Provide the [x, y] coordinate of the cell's center where the given text is located.  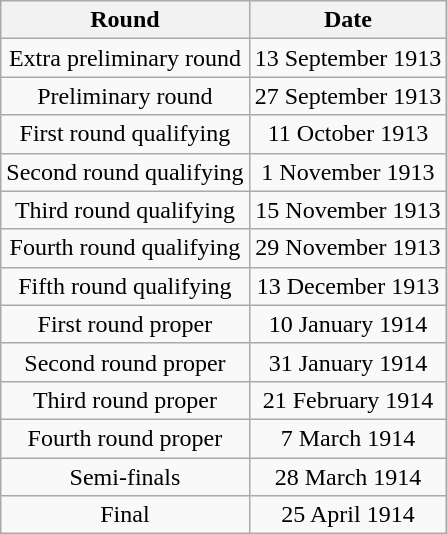
First round qualifying [125, 134]
Round [125, 20]
13 September 1913 [348, 58]
Preliminary round [125, 96]
Semi-finals [125, 477]
10 January 1914 [348, 324]
First round proper [125, 324]
21 February 1914 [348, 400]
Date [348, 20]
Extra preliminary round [125, 58]
Fifth round qualifying [125, 286]
13 December 1913 [348, 286]
Final [125, 515]
15 November 1913 [348, 210]
Third round qualifying [125, 210]
Fourth round proper [125, 438]
7 March 1914 [348, 438]
Fourth round qualifying [125, 248]
Third round proper [125, 400]
28 March 1914 [348, 477]
11 October 1913 [348, 134]
25 April 1914 [348, 515]
31 January 1914 [348, 362]
Second round qualifying [125, 172]
Second round proper [125, 362]
1 November 1913 [348, 172]
29 November 1913 [348, 248]
27 September 1913 [348, 96]
